Locate the cell with the specified text and output its [X, Y] center coordinate. 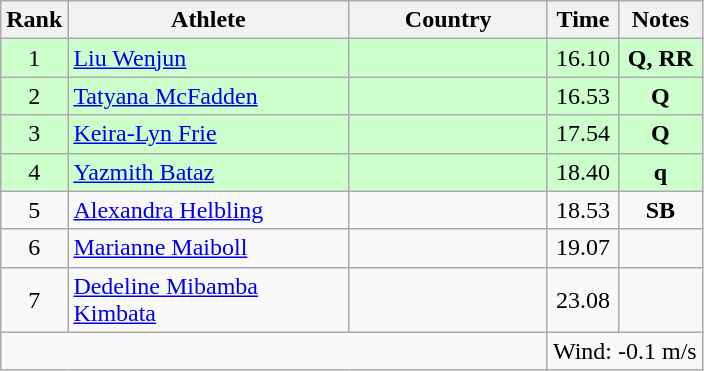
Country [448, 20]
18.40 [582, 172]
5 [34, 210]
3 [34, 134]
Dedeline Mibamba Kimbata [208, 300]
19.07 [582, 248]
Time [582, 20]
Q, RR [661, 58]
Keira-Lyn Frie [208, 134]
q [661, 172]
18.53 [582, 210]
Marianne Maiboll [208, 248]
2 [34, 96]
23.08 [582, 300]
17.54 [582, 134]
SB [661, 210]
Notes [661, 20]
4 [34, 172]
Athlete [208, 20]
16.10 [582, 58]
6 [34, 248]
Tatyana McFadden [208, 96]
Liu Wenjun [208, 58]
1 [34, 58]
Wind: -0.1 m/s [624, 351]
Rank [34, 20]
16.53 [582, 96]
Yazmith Bataz [208, 172]
7 [34, 300]
Alexandra Helbling [208, 210]
